Pinpoint the cell where the given text exists, returning its [x, y] midpoint coordinate. 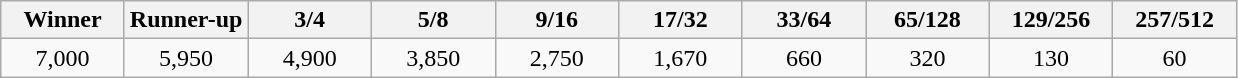
129/256 [1051, 20]
17/32 [681, 20]
Runner-up [186, 20]
33/64 [804, 20]
5,950 [186, 58]
1,670 [681, 58]
3,850 [433, 58]
65/128 [928, 20]
660 [804, 58]
Winner [63, 20]
9/16 [557, 20]
2,750 [557, 58]
7,000 [63, 58]
320 [928, 58]
4,900 [310, 58]
5/8 [433, 20]
130 [1051, 58]
257/512 [1175, 20]
60 [1175, 58]
3/4 [310, 20]
